Detect which cell encompasses the target text, then output its (x, y) center coordinate. 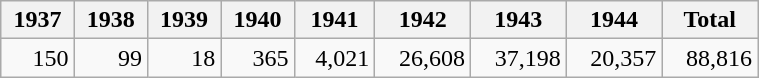
37,198 (519, 58)
88,816 (710, 58)
365 (258, 58)
26,608 (423, 58)
1939 (184, 20)
1938 (110, 20)
1942 (423, 20)
1943 (519, 20)
Total (710, 20)
1944 (614, 20)
1940 (258, 20)
1937 (38, 20)
4,021 (334, 58)
99 (110, 58)
18 (184, 58)
1941 (334, 20)
150 (38, 58)
20,357 (614, 58)
